Scan for the cell matching the given text and deliver its (X, Y) coordinate at center. 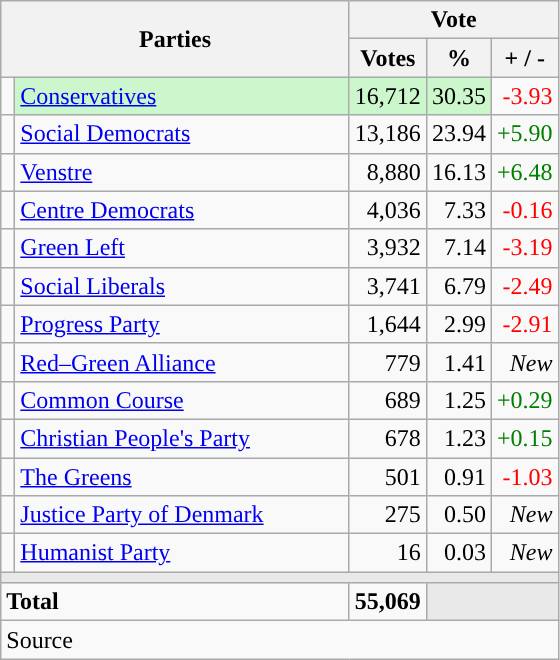
+0.15 (524, 438)
0.03 (458, 553)
Vote (454, 20)
Total (176, 602)
Common Course (182, 400)
% (458, 58)
+0.29 (524, 400)
Humanist Party (182, 553)
Social Liberals (182, 286)
30.35 (458, 96)
Justice Party of Denmark (182, 515)
275 (388, 515)
16 (388, 553)
+6.48 (524, 172)
Source (280, 640)
55,069 (388, 602)
Social Democrats (182, 134)
779 (388, 362)
0.50 (458, 515)
16.13 (458, 172)
678 (388, 438)
1.41 (458, 362)
-2.49 (524, 286)
Progress Party (182, 324)
23.94 (458, 134)
3,741 (388, 286)
Red–Green Alliance (182, 362)
-3.93 (524, 96)
Parties (176, 39)
6.79 (458, 286)
4,036 (388, 210)
Venstre (182, 172)
3,932 (388, 248)
Christian People's Party (182, 438)
689 (388, 400)
-3.19 (524, 248)
-2.91 (524, 324)
Green Left (182, 248)
1.25 (458, 400)
16,712 (388, 96)
7.33 (458, 210)
The Greens (182, 477)
1,644 (388, 324)
501 (388, 477)
+5.90 (524, 134)
+ / - (524, 58)
Conservatives (182, 96)
-0.16 (524, 210)
8,880 (388, 172)
7.14 (458, 248)
0.91 (458, 477)
13,186 (388, 134)
Centre Democrats (182, 210)
1.23 (458, 438)
Votes (388, 58)
2.99 (458, 324)
-1.03 (524, 477)
